Search for the cell housing the specified text and yield its (X, Y) center coordinate. 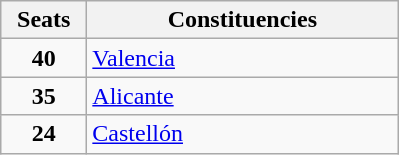
Seats (44, 20)
Valencia (242, 58)
Alicante (242, 96)
35 (44, 96)
40 (44, 58)
24 (44, 134)
Constituencies (242, 20)
Castellón (242, 134)
